Return the [x, y] coordinate for the center point of the cell that contains the specified text.  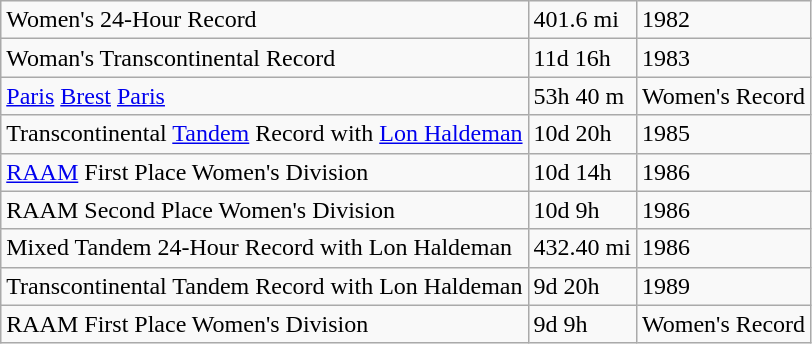
53h 40 m [582, 96]
1985 [723, 134]
432.40 mi [582, 248]
10d 20h [582, 134]
9d 20h [582, 286]
Paris Brest Paris [264, 96]
9d 9h [582, 324]
401.6 mi [582, 20]
10d 9h [582, 210]
Women's 24-Hour Record [264, 20]
RAAM Second Place Women's Division [264, 210]
1982 [723, 20]
11d 16h [582, 58]
10d 14h [582, 172]
1989 [723, 286]
1983 [723, 58]
Mixed Tandem 24-Hour Record with Lon Haldeman [264, 248]
Woman's Transcontinental Record [264, 58]
